Search for the cell housing the specified text and yield its (x, y) center coordinate. 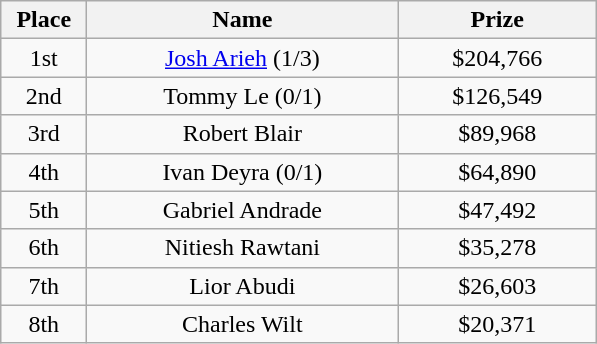
4th (44, 172)
7th (44, 286)
$35,278 (498, 248)
3rd (44, 134)
Nitiesh Rawtani (242, 248)
$126,549 (498, 96)
Ivan Deyra (0/1) (242, 172)
6th (44, 248)
2nd (44, 96)
Prize (498, 20)
$64,890 (498, 172)
$26,603 (498, 286)
$204,766 (498, 58)
8th (44, 324)
$47,492 (498, 210)
Place (44, 20)
Charles Wilt (242, 324)
Name (242, 20)
$89,968 (498, 134)
Lior Abudi (242, 286)
Josh Arieh (1/3) (242, 58)
$20,371 (498, 324)
Tommy Le (0/1) (242, 96)
1st (44, 58)
Gabriel Andrade (242, 210)
Robert Blair (242, 134)
5th (44, 210)
